Find where the given text appears and provide that cell's center as [x, y] coordinate. 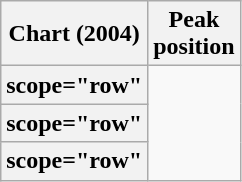
Chart (2004) [74, 34]
Peakposition [194, 34]
